Provide the [x, y] coordinate of the cell's center where the given text is located.  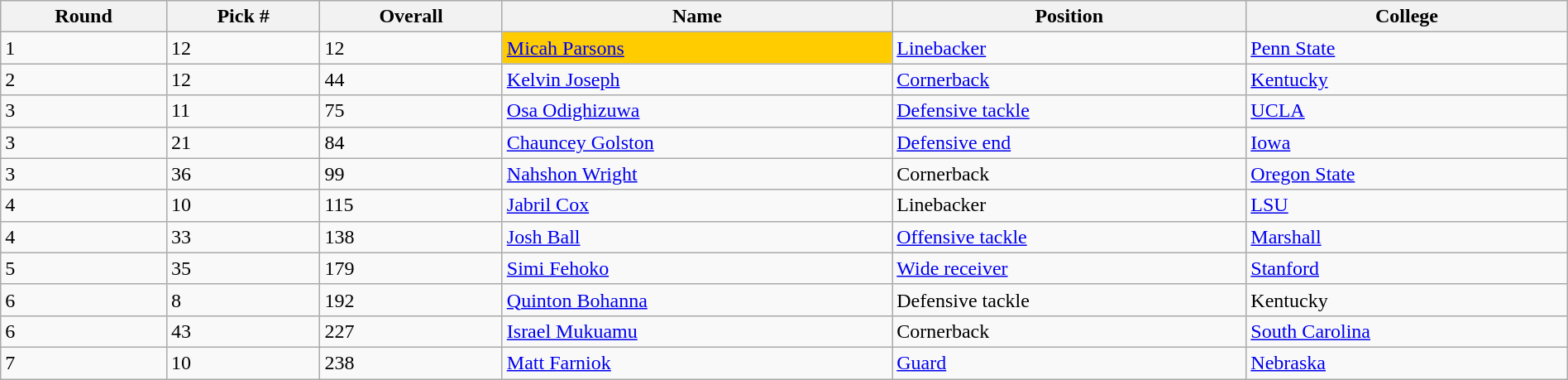
36 [243, 174]
35 [243, 268]
Josh Ball [696, 237]
5 [84, 268]
Round [84, 17]
Chauncey Golston [696, 142]
44 [411, 79]
Osa Odighizuwa [696, 111]
33 [243, 237]
Kelvin Joseph [696, 79]
2 [84, 79]
84 [411, 142]
Quinton Bohanna [696, 300]
LSU [1407, 205]
Nebraska [1407, 363]
Iowa [1407, 142]
Defensive end [1069, 142]
Nahshon Wright [696, 174]
Matt Farniok [696, 363]
College [1407, 17]
Israel Mukuamu [696, 331]
Guard [1069, 363]
Pick # [243, 17]
UCLA [1407, 111]
Jabril Cox [696, 205]
21 [243, 142]
South Carolina [1407, 331]
7 [84, 363]
Offensive tackle [1069, 237]
179 [411, 268]
Wide receiver [1069, 268]
Overall [411, 17]
Name [696, 17]
99 [411, 174]
8 [243, 300]
Oregon State [1407, 174]
11 [243, 111]
Micah Parsons [696, 48]
Marshall [1407, 237]
238 [411, 363]
75 [411, 111]
Penn State [1407, 48]
138 [411, 237]
1 [84, 48]
227 [411, 331]
Position [1069, 17]
192 [411, 300]
Simi Fehoko [696, 268]
115 [411, 205]
43 [243, 331]
Stanford [1407, 268]
